Return [X, Y] of the center of cell containing provided text 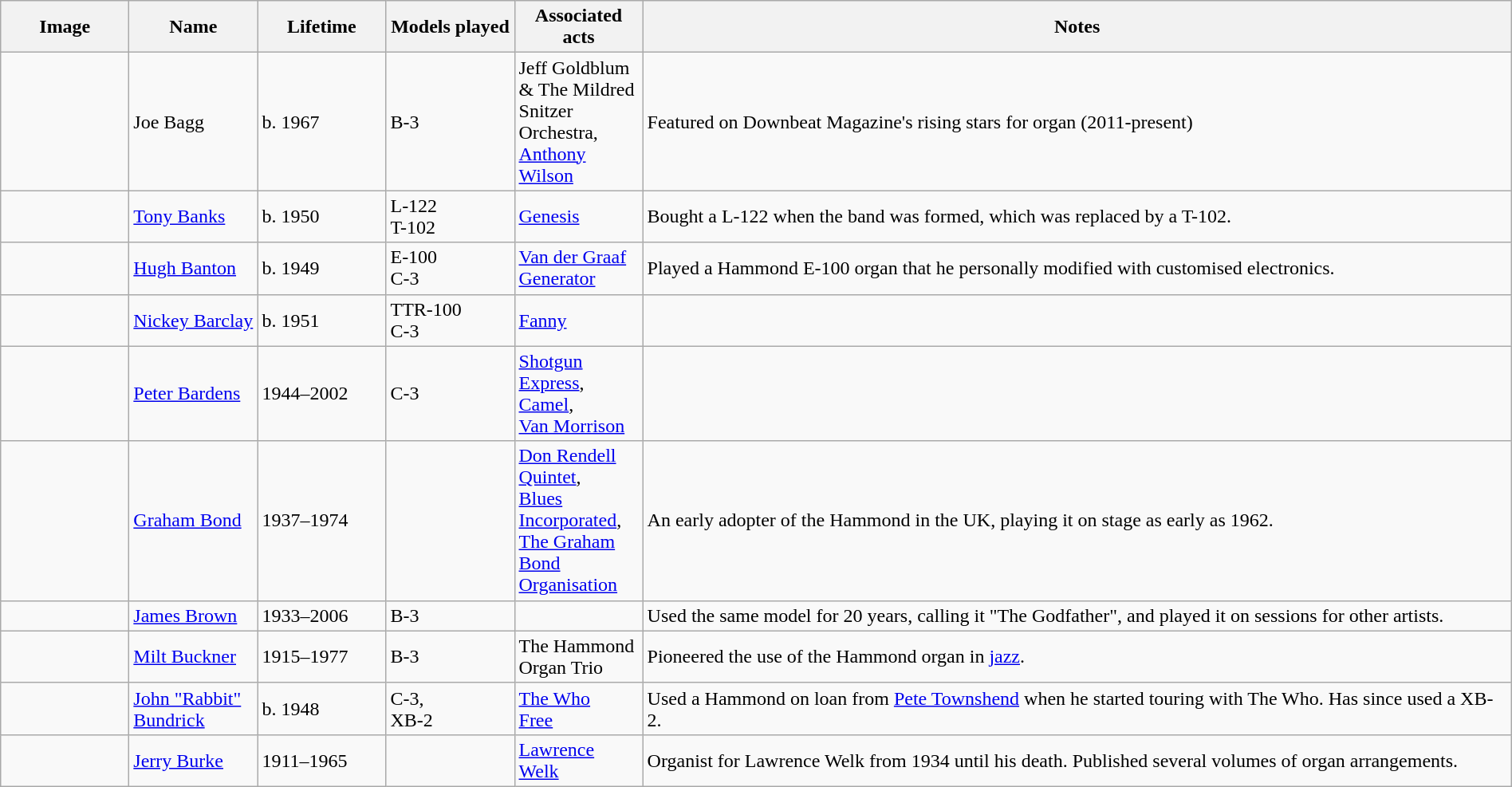
Nickey Barclay [193, 321]
Used a Hammond on loan from Pete Townshend when he started touring with The Who. Has since used a XB-2. [1077, 708]
Bought a L-122 when the band was formed, which was replaced by a T-102. [1077, 217]
Lifetime [322, 27]
1933–2006 [322, 616]
John "Rabbit" Bundrick [193, 708]
Played a Hammond E-100 organ that he personally modified with customised electronics. [1077, 268]
Associated acts [579, 27]
C-3 [450, 394]
Graham Bond [193, 521]
Jerry Burke [193, 761]
Name [193, 27]
Van der Graaf Generator [579, 268]
Image [65, 27]
L-122T-102 [450, 217]
1915–1977 [322, 657]
Jeff Goldblum & The Mildred Snitzer Orchestra, Anthony Wilson [579, 121]
Pioneered the use of the Hammond organ in jazz. [1077, 657]
1937–1974 [322, 521]
b. 1948 [322, 708]
Peter Bardens [193, 394]
Lawrence Welk [579, 761]
C-3, XB-2 [450, 708]
Milt Buckner [193, 657]
Tony Banks [193, 217]
Genesis [579, 217]
E-100C-3 [450, 268]
TTR-100C-3 [450, 321]
Notes [1077, 27]
1944–2002 [322, 394]
Joe Bagg [193, 121]
b. 1951 [322, 321]
The Hammond Organ Trio [579, 657]
Hugh Banton [193, 268]
Models played [450, 27]
Used the same model for 20 years, calling it "The Godfather", and played it on sessions for other artists. [1077, 616]
1911–1965 [322, 761]
b. 1950 [322, 217]
Organist for Lawrence Welk from 1934 until his death. Published several volumes of organ arrangements. [1077, 761]
James Brown [193, 616]
An early adopter of the Hammond in the UK, playing it on stage as early as 1962. [1077, 521]
b. 1949 [322, 268]
The WhoFree [579, 708]
Featured on Downbeat Magazine's rising stars for organ (2011-present) [1077, 121]
Shotgun Express, Camel, Van Morrison [579, 394]
Fanny [579, 321]
b. 1967 [322, 121]
Don Rendell Quintet, Blues Incorporated, The Graham Bond Organisation [579, 521]
